From the cell containing the given text, extract its center point as (X, Y) coordinate. 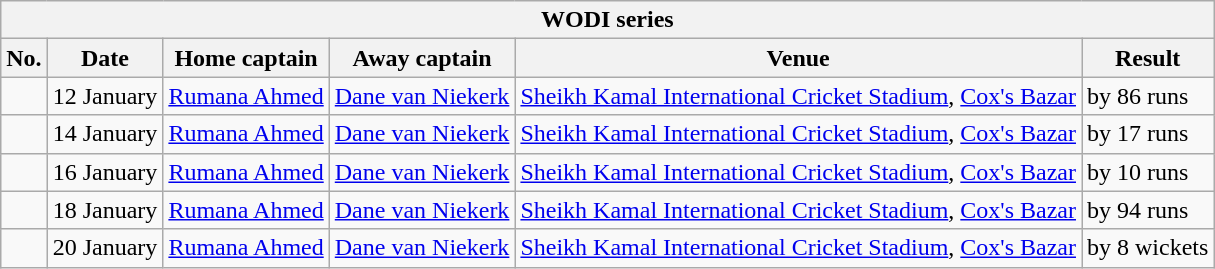
Away captain (422, 58)
14 January (105, 134)
Result (1148, 58)
12 January (105, 96)
by 86 runs (1148, 96)
20 January (105, 248)
Home captain (246, 58)
by 8 wickets (1148, 248)
Venue (798, 58)
by 17 runs (1148, 134)
by 94 runs (1148, 210)
WODI series (608, 20)
Date (105, 58)
16 January (105, 172)
18 January (105, 210)
by 10 runs (1148, 172)
No. (24, 58)
